Identify which cell holds the provided text, then report its (x, y) central coordinate. 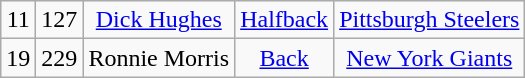
19 (18, 58)
127 (60, 20)
Pittsburgh Steelers (430, 20)
11 (18, 20)
Ronnie Morris (159, 58)
Dick Hughes (159, 20)
Back (284, 58)
229 (60, 58)
New York Giants (430, 58)
Halfback (284, 20)
